Return [X, Y] of the center of cell containing provided text 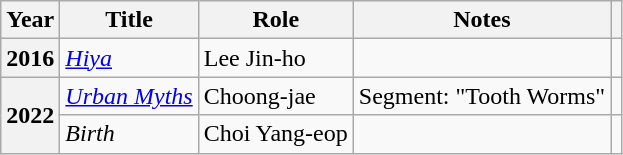
Title [129, 20]
Lee Jin-ho [276, 58]
Role [276, 20]
Notes [482, 20]
2022 [30, 115]
Choi Yang-eop [276, 134]
Urban Myths [129, 96]
Birth [129, 134]
Hiya [129, 58]
Segment: "Tooth Worms" [482, 96]
2016 [30, 58]
Year [30, 20]
Choong-jae [276, 96]
